For the text-containing cell, return its midpoint in (X, Y) coordinate format. 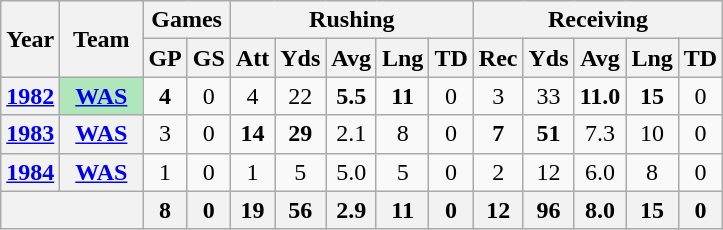
GP (165, 58)
5.5 (352, 96)
2 (498, 172)
7.3 (600, 134)
19 (252, 210)
Year (30, 39)
5.0 (352, 172)
96 (548, 210)
6.0 (600, 172)
2.9 (352, 210)
Att (252, 58)
1982 (30, 96)
29 (300, 134)
51 (548, 134)
22 (300, 96)
Games (186, 20)
1983 (30, 134)
GS (208, 58)
Rushing (352, 20)
Team (102, 39)
Receiving (598, 20)
11.0 (600, 96)
56 (300, 210)
14 (252, 134)
Rec (498, 58)
10 (652, 134)
2.1 (352, 134)
7 (498, 134)
1984 (30, 172)
33 (548, 96)
8.0 (600, 210)
